Search for the cell housing the specified text and yield its (X, Y) center coordinate. 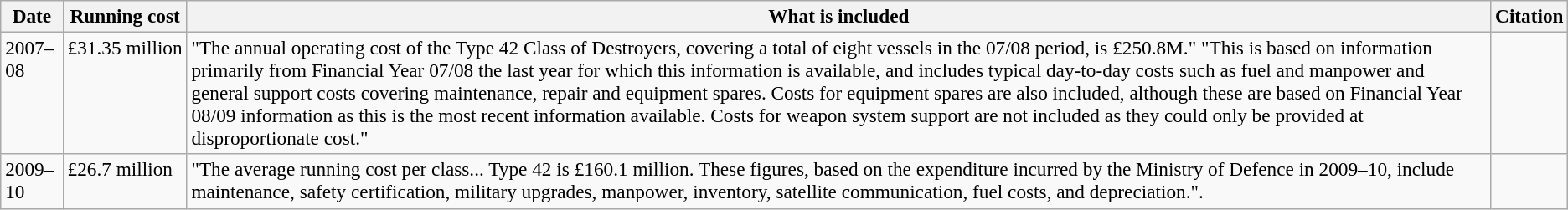
Citation (1529, 16)
£31.35 million (125, 93)
What is included (839, 16)
Running cost (125, 16)
£26.7 million (125, 181)
Date (32, 16)
2007–08 (32, 93)
2009–10 (32, 181)
